Pinpoint the cell where the given text exists, returning its [x, y] midpoint coordinate. 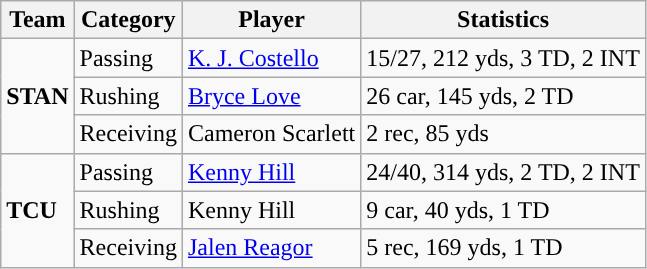
K. J. Costello [271, 58]
Bryce Love [271, 96]
TCU [38, 210]
STAN [38, 96]
24/40, 314 yds, 2 TD, 2 INT [504, 172]
Team [38, 20]
Category [128, 20]
5 rec, 169 yds, 1 TD [504, 248]
15/27, 212 yds, 3 TD, 2 INT [504, 58]
Cameron Scarlett [271, 134]
26 car, 145 yds, 2 TD [504, 96]
Player [271, 20]
Statistics [504, 20]
2 rec, 85 yds [504, 134]
9 car, 40 yds, 1 TD [504, 210]
Jalen Reagor [271, 248]
